Determine the [X, Y] coordinate at the center of the cell enclosing the given text.  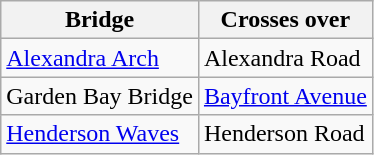
Crosses over [285, 20]
Henderson Road [285, 134]
Bayfront Avenue [285, 96]
Henderson Waves [100, 134]
Alexandra Road [285, 58]
Bridge [100, 20]
Alexandra Arch [100, 58]
Garden Bay Bridge [100, 96]
